Detect which cell encompasses the target text, then output its [x, y] center coordinate. 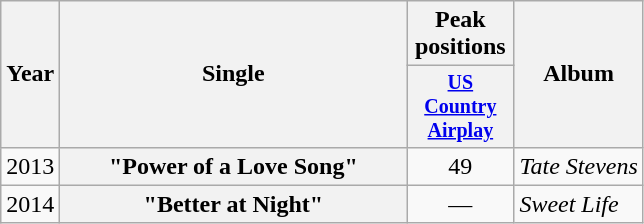
"Better at Night" [234, 204]
2013 [30, 166]
Single [234, 74]
Tate Stevens [578, 166]
2014 [30, 204]
Sweet Life [578, 204]
49 [460, 166]
"Power of a Love Song" [234, 166]
Peak positions [460, 34]
Album [578, 74]
— [460, 204]
Year [30, 74]
US Country Airplay [460, 106]
